Scan for the cell matching the given text and deliver its (x, y) coordinate at center. 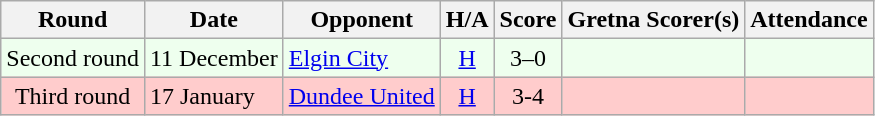
11 December (214, 58)
H/A (467, 20)
17 January (214, 96)
Opponent (362, 20)
Round (73, 20)
Attendance (809, 20)
Date (214, 20)
Score (528, 20)
Dundee United (362, 96)
Third round (73, 96)
Gretna Scorer(s) (654, 20)
3–0 (528, 58)
Second round (73, 58)
3-4 (528, 96)
Elgin City (362, 58)
